For the text-containing cell, return its midpoint in (X, Y) coordinate format. 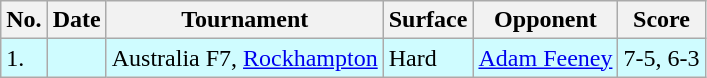
No. (24, 20)
1. (24, 58)
Australia F7, Rockhampton (244, 58)
Surface (428, 20)
Score (662, 20)
Date (76, 20)
Opponent (546, 20)
Adam Feeney (546, 58)
Hard (428, 58)
7-5, 6-3 (662, 58)
Tournament (244, 20)
